Extract the [X, Y] coordinate from the center of the cell holding the provided text.  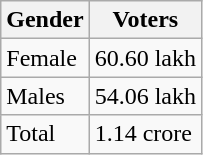
Males [45, 96]
60.60 lakh [145, 58]
Female [45, 58]
Gender [45, 20]
1.14 crore [145, 134]
Total [45, 134]
Voters [145, 20]
54.06 lakh [145, 96]
